Find where the given text appears and provide that cell's center as (x, y) coordinate. 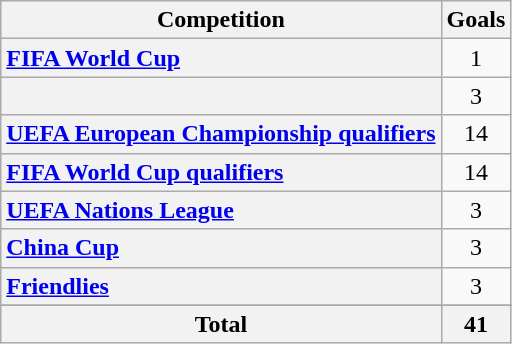
China Cup (221, 248)
Goals (476, 20)
Total (221, 324)
Friendlies (221, 286)
Competition (221, 20)
FIFA World Cup qualifiers (221, 172)
1 (476, 58)
FIFA World Cup (221, 58)
UEFA Nations League (221, 210)
UEFA European Championship qualifiers (221, 134)
41 (476, 324)
